From the cell containing the given text, extract its center point as (X, Y) coordinate. 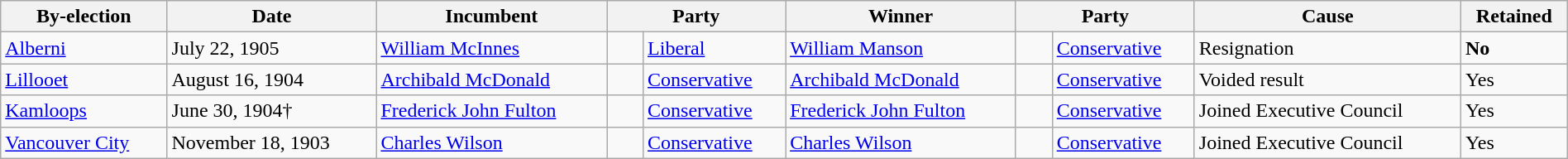
Incumbent (491, 17)
Cause (1327, 17)
Liberal (715, 48)
Date (271, 17)
By-election (84, 17)
William McInnes (491, 48)
August 16, 1904 (271, 79)
Retained (1513, 17)
Voided result (1327, 79)
Vancouver City (84, 142)
July 22, 1905 (271, 48)
Kamloops (84, 111)
Resignation (1327, 48)
Lillooet (84, 79)
Alberni (84, 48)
William Manson (901, 48)
Winner (901, 17)
No (1513, 48)
June 30, 1904† (271, 111)
November 18, 1903 (271, 142)
